Find where the given text appears and provide that cell's center as (X, Y) coordinate. 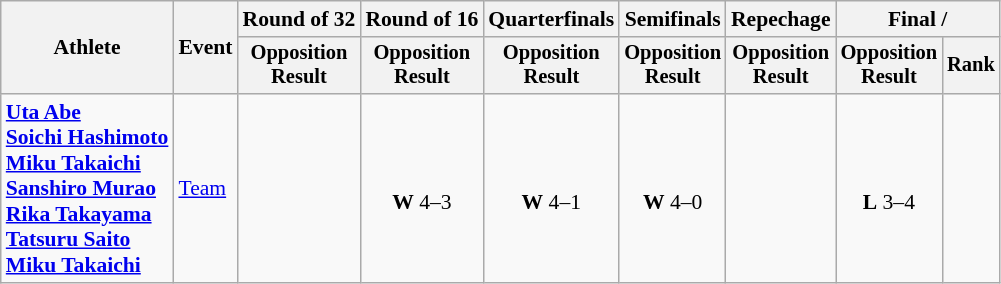
Round of 16 (422, 19)
Uta AbeSoichi HashimotoMiku TakaichiSanshiro MuraoRika TakayamaTatsuru SaitoMiku Takaichi (88, 188)
W 4–3 (422, 188)
Round of 32 (300, 19)
Rank (971, 66)
Semifinals (672, 19)
Final / (918, 19)
Team (205, 188)
Repechage (781, 19)
L 3–4 (890, 188)
Event (205, 48)
Athlete (88, 48)
W 4–0 (672, 188)
W 4–1 (551, 188)
Quarterfinals (551, 19)
